Pinpoint the cell where the given text exists, returning its [x, y] midpoint coordinate. 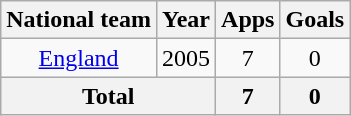
National team [79, 20]
Total [108, 96]
Apps [248, 20]
England [79, 58]
2005 [186, 58]
Year [186, 20]
Goals [315, 20]
